Search for the cell housing the specified text and yield its (X, Y) center coordinate. 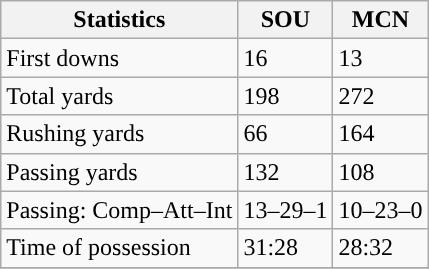
13 (380, 58)
Passing yards (120, 172)
108 (380, 172)
66 (286, 134)
Passing: Comp–Att–Int (120, 210)
Time of possession (120, 248)
164 (380, 134)
SOU (286, 20)
198 (286, 96)
Total yards (120, 96)
10–23–0 (380, 210)
First downs (120, 58)
31:28 (286, 248)
MCN (380, 20)
16 (286, 58)
Rushing yards (120, 134)
Statistics (120, 20)
132 (286, 172)
28:32 (380, 248)
13–29–1 (286, 210)
272 (380, 96)
